Return the (x, y) coordinate for the center point of the cell that contains the specified text.  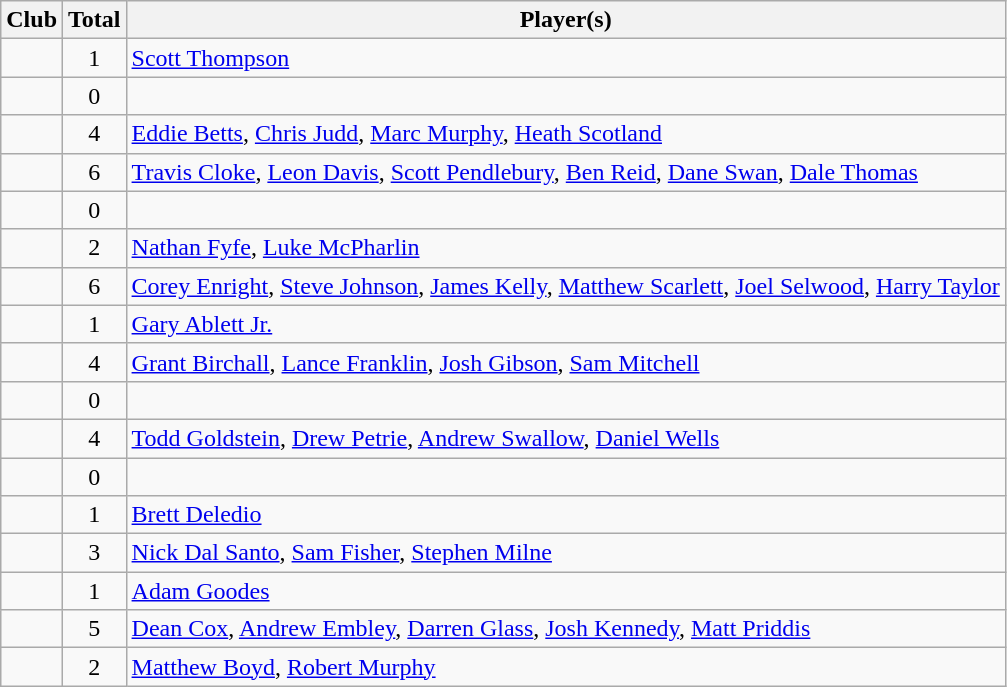
Corey Enright, Steve Johnson, James Kelly, Matthew Scarlett, Joel Selwood, Harry Taylor (566, 286)
Adam Goodes (566, 591)
Matthew Boyd, Robert Murphy (566, 667)
Eddie Betts, Chris Judd, Marc Murphy, Heath Scotland (566, 134)
Gary Ablett Jr. (566, 324)
5 (95, 629)
Todd Goldstein, Drew Petrie, Andrew Swallow, Daniel Wells (566, 438)
3 (95, 553)
Player(s) (566, 20)
Nick Dal Santo, Sam Fisher, Stephen Milne (566, 553)
Dean Cox, Andrew Embley, Darren Glass, Josh Kennedy, Matt Priddis (566, 629)
Club (32, 20)
Grant Birchall, Lance Franklin, Josh Gibson, Sam Mitchell (566, 362)
Total (95, 20)
Travis Cloke, Leon Davis, Scott Pendlebury, Ben Reid, Dane Swan, Dale Thomas (566, 172)
Scott Thompson (566, 58)
Nathan Fyfe, Luke McPharlin (566, 248)
Brett Deledio (566, 515)
